Output the [x, y] coordinate of the center of the cell containing the given text.  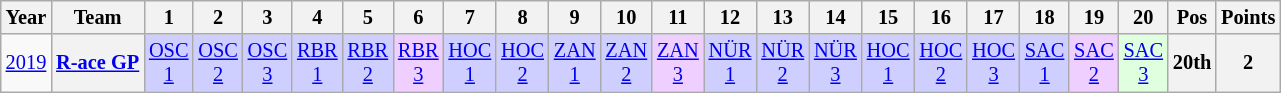
14 [836, 17]
11 [678, 17]
SAC2 [1094, 63]
Year [26, 17]
16 [940, 17]
1 [168, 17]
Pos [1192, 17]
Points [1248, 17]
19 [1094, 17]
OSC1 [168, 63]
HOC3 [994, 63]
20 [1144, 17]
13 [782, 17]
NÜR1 [730, 63]
4 [317, 17]
NÜR2 [782, 63]
8 [522, 17]
RBR3 [418, 63]
17 [994, 17]
ZAN3 [678, 63]
5 [368, 17]
ZAN2 [626, 63]
3 [268, 17]
7 [470, 17]
18 [1044, 17]
20th [1192, 63]
OSC3 [268, 63]
R-ace GP [98, 63]
RBR1 [317, 63]
12 [730, 17]
2019 [26, 63]
SAC3 [1144, 63]
9 [575, 17]
ZAN1 [575, 63]
Team [98, 17]
10 [626, 17]
SAC1 [1044, 63]
OSC2 [218, 63]
6 [418, 17]
15 [888, 17]
NÜR3 [836, 63]
RBR2 [368, 63]
